Capture the cell that displays the provided text and extract its [x, y] central coordinate. 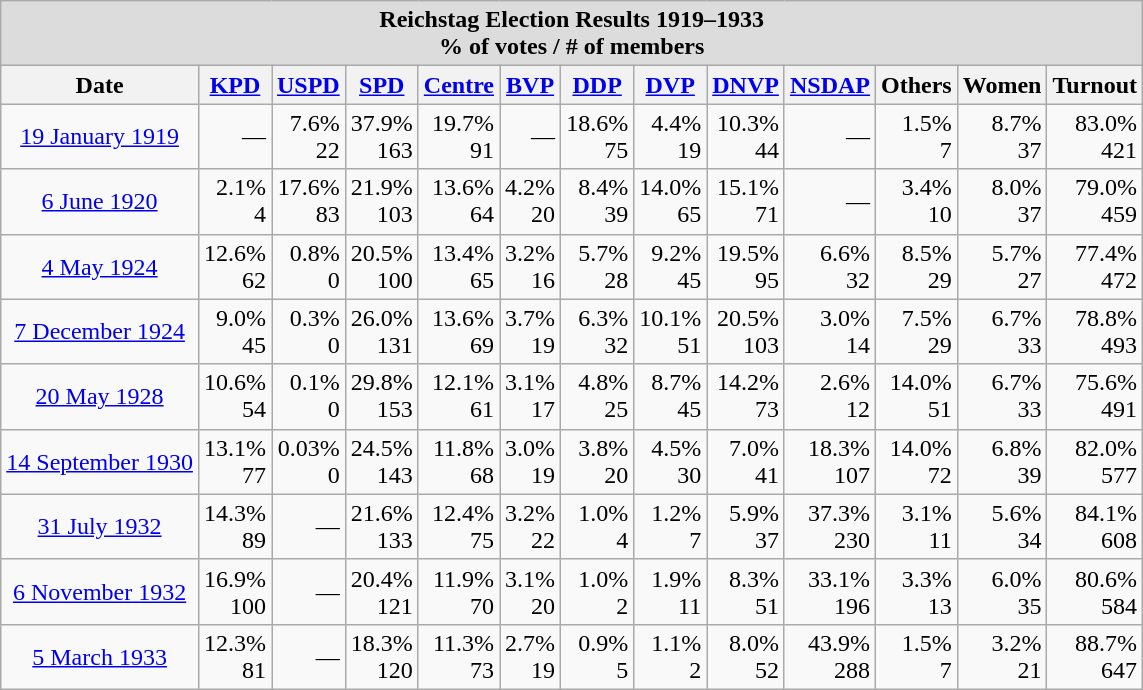
11.8%68 [458, 462]
8.3%51 [746, 592]
14.0%72 [917, 462]
0.03%0 [309, 462]
20.5%103 [746, 332]
14 September 1930 [100, 462]
7 December 1924 [100, 332]
KPD [234, 85]
USPD [309, 85]
37.3%230 [830, 526]
3.1%20 [530, 592]
21.6%133 [382, 526]
DDP [598, 85]
24.5%143 [382, 462]
26.0%131 [382, 332]
80.6%584 [1095, 592]
NSDAP [830, 85]
3.3%13 [917, 592]
6 November 1932 [100, 592]
8.5%29 [917, 266]
6.6%32 [830, 266]
3.1%17 [530, 396]
43.9%288 [830, 656]
13.6%64 [458, 202]
3.8%20 [598, 462]
14.2%73 [746, 396]
1.9%11 [670, 592]
20 May 1928 [100, 396]
9.0%45 [234, 332]
13.4%65 [458, 266]
BVP [530, 85]
88.7%647 [1095, 656]
21.9%103 [382, 202]
8.0%52 [746, 656]
4.2%20 [530, 202]
16.9%100 [234, 592]
DNVP [746, 85]
7.6%22 [309, 136]
5 March 1933 [100, 656]
0.9%5 [598, 656]
4 May 1924 [100, 266]
7.5%29 [917, 332]
4.8%25 [598, 396]
20.4%121 [382, 592]
3.2%22 [530, 526]
10.3%44 [746, 136]
8.0%37 [1002, 202]
Others [917, 85]
78.8%493 [1095, 332]
9.2%45 [670, 266]
18.3%107 [830, 462]
2.7%19 [530, 656]
Women [1002, 85]
0.1%0 [309, 396]
82.0%577 [1095, 462]
83.0%421 [1095, 136]
12.1%61 [458, 396]
18.6%75 [598, 136]
12.4%75 [458, 526]
13.1%77 [234, 462]
5.9%37 [746, 526]
10.6%54 [234, 396]
Turnout [1095, 85]
12.6%62 [234, 266]
1.0%4 [598, 526]
Centre [458, 85]
20.5%100 [382, 266]
75.6%491 [1095, 396]
1.0%2 [598, 592]
3.2%21 [1002, 656]
13.6%69 [458, 332]
84.1%608 [1095, 526]
0.3%0 [309, 332]
4.5%30 [670, 462]
15.1%71 [746, 202]
6 June 1920 [100, 202]
3.0%14 [830, 332]
11.9%70 [458, 592]
6.3%32 [598, 332]
18.3%120 [382, 656]
DVP [670, 85]
8.4%39 [598, 202]
37.9%163 [382, 136]
19 January 1919 [100, 136]
0.8%0 [309, 266]
5.7%27 [1002, 266]
Date [100, 85]
8.7%37 [1002, 136]
79.0%459 [1095, 202]
5.7%28 [598, 266]
3.4%10 [917, 202]
11.3%73 [458, 656]
6.0%35 [1002, 592]
2.6%12 [830, 396]
Reichstag Election Results 1919–1933% of votes / # of members [572, 34]
10.1%51 [670, 332]
3.7%19 [530, 332]
SPD [382, 85]
19.5%95 [746, 266]
7.0%41 [746, 462]
19.7%91 [458, 136]
3.0%19 [530, 462]
6.8%39 [1002, 462]
12.3%81 [234, 656]
1.2%7 [670, 526]
2.1%4 [234, 202]
5.6%34 [1002, 526]
4.4%19 [670, 136]
8.7%45 [670, 396]
29.8%153 [382, 396]
17.6%83 [309, 202]
3.2%16 [530, 266]
14.0%51 [917, 396]
14.0%65 [670, 202]
33.1%196 [830, 592]
3.1%11 [917, 526]
77.4%472 [1095, 266]
14.3%89 [234, 526]
1.1%2 [670, 656]
31 July 1932 [100, 526]
